Pinpoint the cell where the given text exists, returning its [X, Y] midpoint coordinate. 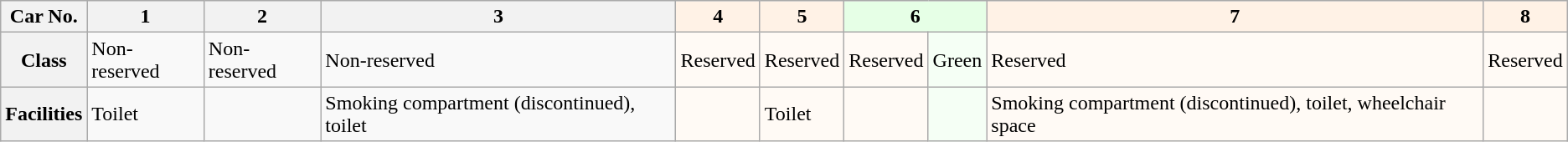
Smoking compartment (discontinued), toilet [498, 114]
6 [916, 17]
3 [498, 17]
8 [1525, 17]
Green [957, 60]
7 [1235, 17]
Car No. [44, 17]
1 [146, 17]
Class [44, 60]
5 [802, 17]
4 [718, 17]
2 [262, 17]
Smoking compartment (discontinued), toilet, wheelchair space [1235, 114]
Facilities [44, 114]
